From the cell containing the given text, extract its center point as [X, Y] coordinate. 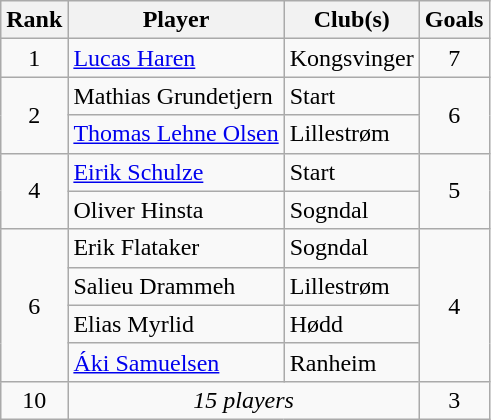
Mathias Grundetjern [176, 96]
Goals [454, 20]
2 [34, 115]
Elias Myrlid [176, 324]
5 [454, 191]
Erik Flataker [176, 248]
Rank [34, 20]
Áki Samuelsen [176, 362]
Kongsvinger [352, 58]
Oliver Hinsta [176, 210]
Player [176, 20]
Hødd [352, 324]
7 [454, 58]
Eirik Schulze [176, 172]
Thomas Lehne Olsen [176, 134]
15 players [244, 400]
Ranheim [352, 362]
10 [34, 400]
Lucas Haren [176, 58]
1 [34, 58]
Salieu Drammeh [176, 286]
Club(s) [352, 20]
3 [454, 400]
